Return [x, y] of the center of cell containing provided text 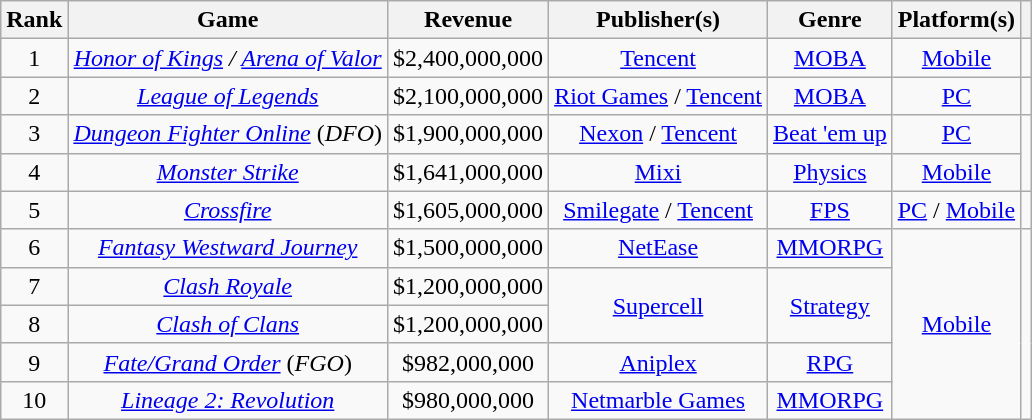
Tencent [658, 58]
Strategy [830, 305]
NetEase [658, 248]
Smilegate / Tencent [658, 210]
$2,400,000,000 [468, 58]
Supercell [658, 305]
1 [34, 58]
10 [34, 400]
$1,500,000,000 [468, 248]
Dungeon Fighter Online (DFO) [228, 134]
Genre [830, 20]
$1,605,000,000 [468, 210]
Beat 'em up [830, 134]
8 [34, 324]
6 [34, 248]
Crossfire [228, 210]
Publisher(s) [658, 20]
Aniplex [658, 362]
Fantasy Westward Journey [228, 248]
PC / Mobile [956, 210]
Monster Strike [228, 172]
Platform(s) [956, 20]
3 [34, 134]
Mixi [658, 172]
$982,000,000 [468, 362]
Netmarble Games [658, 400]
7 [34, 286]
$980,000,000 [468, 400]
$2,100,000,000 [468, 96]
9 [34, 362]
5 [34, 210]
Honor of Kings / Arena of Valor [228, 58]
4 [34, 172]
FPS [830, 210]
$1,641,000,000 [468, 172]
Rank [34, 20]
Revenue [468, 20]
RPG [830, 362]
$1,900,000,000 [468, 134]
League of Legends [228, 96]
Physics [830, 172]
Lineage 2: Revolution [228, 400]
Fate/Grand Order (FGO) [228, 362]
Riot Games / Tencent [658, 96]
Clash Royale [228, 286]
Clash of Clans [228, 324]
Nexon / Tencent [658, 134]
Game [228, 20]
2 [34, 96]
